Identify which cell holds the provided text, then report its (x, y) central coordinate. 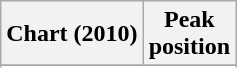
Chart (2010) (72, 34)
Peakposition (189, 34)
